From the cell containing the given text, extract its center point as (x, y) coordinate. 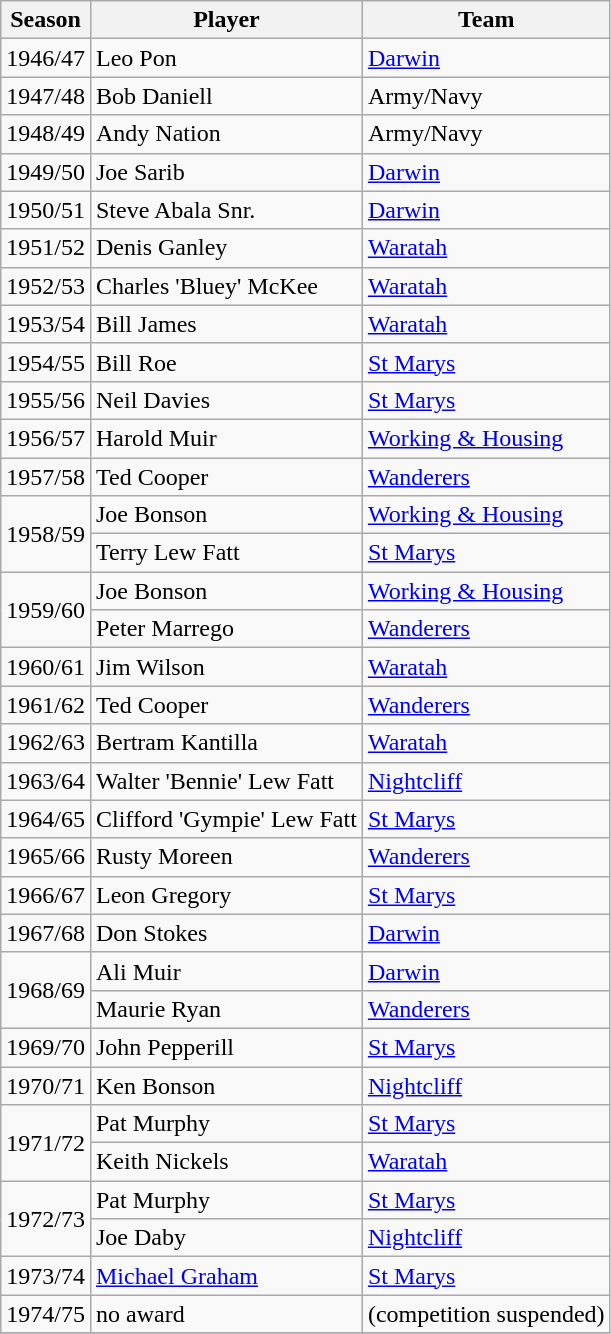
1967/68 (46, 933)
1949/50 (46, 172)
Bob Daniell (226, 96)
1952/53 (46, 286)
Leo Pon (226, 58)
1968/69 (46, 990)
Peter Marrego (226, 629)
1947/48 (46, 96)
(competition suspended) (486, 1314)
Bill James (226, 324)
1946/47 (46, 58)
1974/75 (46, 1314)
Don Stokes (226, 933)
Season (46, 20)
1971/72 (46, 1143)
1961/62 (46, 705)
Maurie Ryan (226, 1009)
Steve Abala Snr. (226, 210)
1963/64 (46, 781)
Ken Bonson (226, 1085)
1953/54 (46, 324)
1964/65 (46, 819)
Terry Lew Fatt (226, 553)
1970/71 (46, 1085)
Clifford 'Gympie' Lew Fatt (226, 819)
Denis Ganley (226, 248)
1966/67 (46, 895)
Leon Gregory (226, 895)
1948/49 (46, 134)
1956/57 (46, 438)
Bill Roe (226, 362)
1962/63 (46, 743)
Keith Nickels (226, 1162)
Charles 'Bluey' McKee (226, 286)
1973/74 (46, 1276)
1955/56 (46, 400)
1960/61 (46, 667)
Jim Wilson (226, 667)
Team (486, 20)
Harold Muir (226, 438)
Neil Davies (226, 400)
John Pepperill (226, 1047)
no award (226, 1314)
Rusty Moreen (226, 857)
1950/51 (46, 210)
1954/55 (46, 362)
1951/52 (46, 248)
Ali Muir (226, 971)
Andy Nation (226, 134)
Joe Sarib (226, 172)
Walter 'Bennie' Lew Fatt (226, 781)
1959/60 (46, 610)
Joe Daby (226, 1238)
Bertram Kantilla (226, 743)
1958/59 (46, 534)
1972/73 (46, 1219)
Player (226, 20)
1957/58 (46, 477)
1969/70 (46, 1047)
Michael Graham (226, 1276)
1965/66 (46, 857)
